Provide the [X, Y] coordinate of the cell's center where the given text is located.  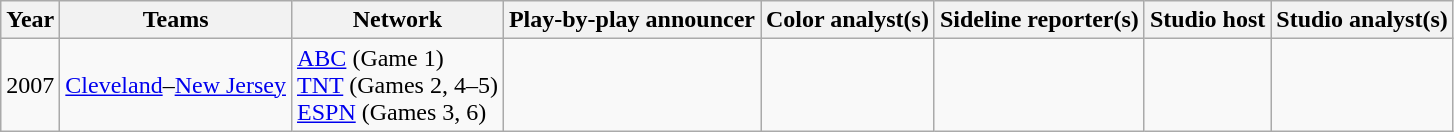
Studio analyst(s) [1362, 20]
Studio host [1207, 20]
ABC (Game 1)TNT (Games 2, 4–5)ESPN (Games 3, 6) [397, 85]
Color analyst(s) [847, 20]
Cleveland–New Jersey [176, 85]
Teams [176, 20]
2007 [30, 85]
Network [397, 20]
Play-by-play announcer [632, 20]
Sideline reporter(s) [1039, 20]
Year [30, 20]
